Detect which cell encompasses the target text, then output its (X, Y) center coordinate. 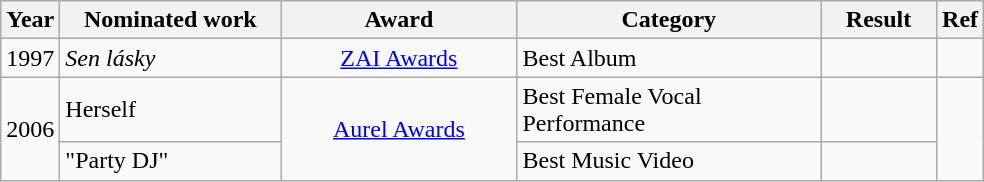
Year (30, 20)
2006 (30, 128)
Ref (960, 20)
Award (399, 20)
Herself (170, 110)
Best Album (669, 58)
"Party DJ" (170, 161)
1997 (30, 58)
Sen lásky (170, 58)
Best Music Video (669, 161)
Category (669, 20)
Result (878, 20)
Nominated work (170, 20)
Aurel Awards (399, 128)
Best Female Vocal Performance (669, 110)
ZAI Awards (399, 58)
